Return (X, Y) of the center of cell containing provided text 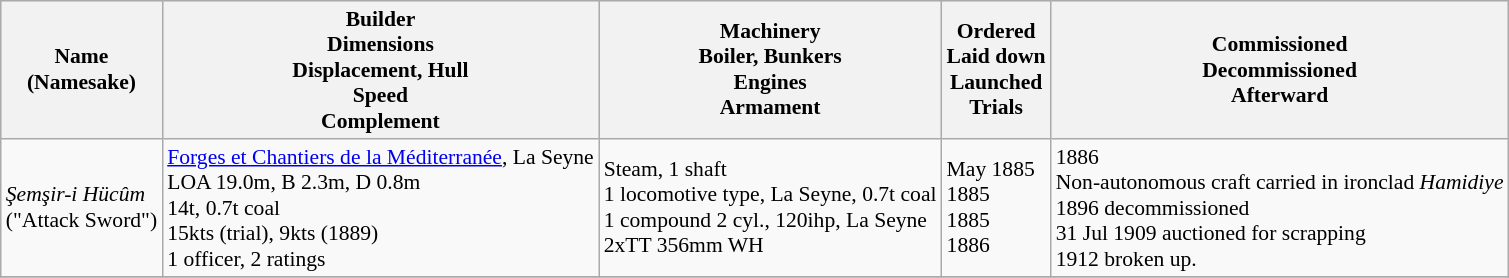
OrderedLaid downLaunchedTrials (996, 70)
1886Non-autonomous craft carried in ironclad Hamidiye1896 decommissioned31 Jul 1909 auctioned for scrapping1912 broken up. (1280, 208)
BuilderDimensionsDisplacement, HullSpeedComplement (380, 70)
Forges et Chantiers de la Méditerranée, La SeyneLOA 19.0m, B 2.3m, D 0.8m14t, 0.7t coal15kts (trial), 9kts (1889)1 officer, 2 ratings (380, 208)
MachineryBoiler, BunkersEnginesArmament (770, 70)
Steam, 1 shaft1 locomotive type, La Seyne, 0.7t coal1 compound 2 cyl., 120ihp, La Seyne2xTT 356mm WH (770, 208)
Name(Namesake) (82, 70)
CommissionedDecommissionedAfterward (1280, 70)
May 1885188518851886 (996, 208)
Şemşir-i Hücûm("Attack Sword") (82, 208)
